Return [X, Y] of the center of cell containing provided text 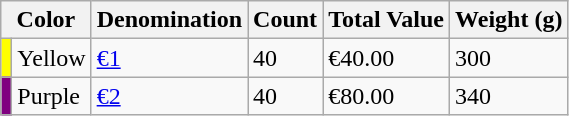
€1 [169, 58]
300 [509, 58]
Denomination [169, 20]
€40.00 [386, 58]
340 [509, 96]
Count [286, 20]
Total Value [386, 20]
€80.00 [386, 96]
Weight (g) [509, 20]
€2 [169, 96]
Purple [52, 96]
Yellow [52, 58]
Color [46, 20]
